Determine the [X, Y] coordinate at the center of the cell enclosing the given text.  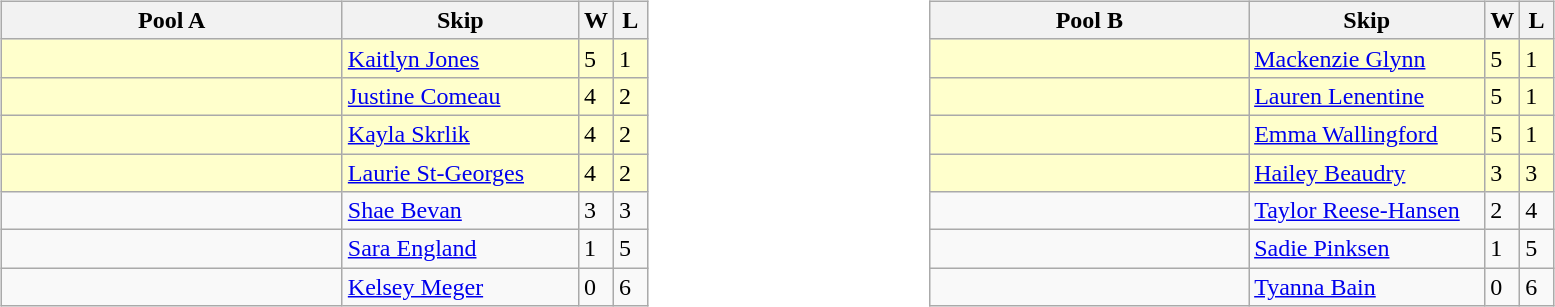
Pool A [172, 20]
Taylor Reese-Hansen [1367, 211]
Mackenzie Glynn [1367, 58]
Laurie St-Georges [460, 173]
Lauren Lenentine [1367, 96]
Pool B [1090, 20]
Justine Comeau [460, 96]
Tyanna Bain [1367, 287]
Kayla Skrlik [460, 134]
Shae Bevan [460, 211]
Kelsey Meger [460, 287]
Sara England [460, 249]
Emma Wallingford [1367, 134]
Kaitlyn Jones [460, 58]
Sadie Pinksen [1367, 249]
Hailey Beaudry [1367, 173]
